Determine the [X, Y] coordinate at the center of the cell enclosing the given text.  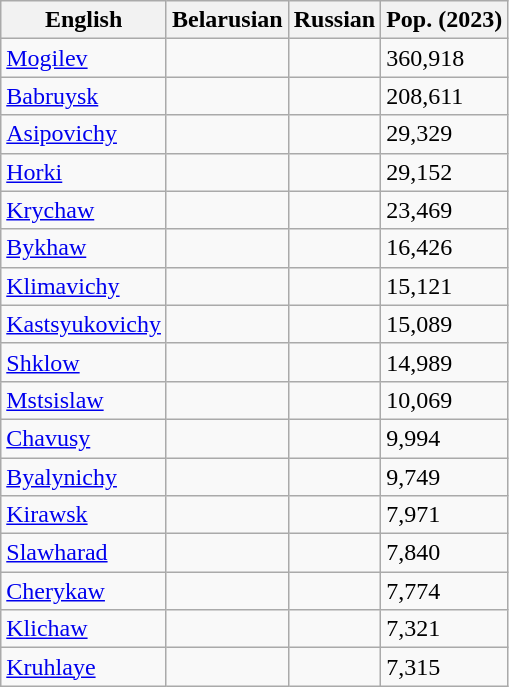
208,611 [444, 96]
Mogilev [84, 58]
Bykhaw [84, 248]
Cherykaw [84, 591]
Shklow [84, 362]
Asipovichy [84, 134]
360,918 [444, 58]
Russian [334, 20]
Kirawsk [84, 515]
Klichaw [84, 629]
Slawharad [84, 553]
10,069 [444, 400]
Mstsislaw [84, 400]
16,426 [444, 248]
Horki [84, 172]
Byalynichy [84, 477]
29,152 [444, 172]
Klimavichy [84, 286]
7,774 [444, 591]
Chavusy [84, 438]
15,089 [444, 324]
7,315 [444, 667]
15,121 [444, 286]
English [84, 20]
7,840 [444, 553]
Pop. (2023) [444, 20]
Babruysk [84, 96]
Kruhlaye [84, 667]
9,994 [444, 438]
7,971 [444, 515]
Kastsyukovichy [84, 324]
Belarusian [227, 20]
14,989 [444, 362]
9,749 [444, 477]
23,469 [444, 210]
7,321 [444, 629]
Krychaw [84, 210]
29,329 [444, 134]
